Determine the (X, Y) coordinate at the center of the cell enclosing the given text.  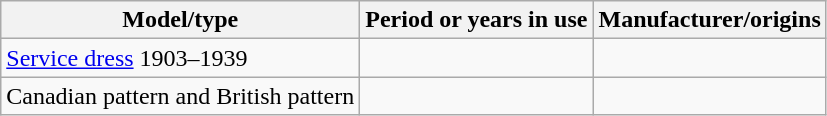
Service dress 1903–1939 (180, 58)
Period or years in use (476, 20)
Model/type (180, 20)
Canadian pattern and British pattern (180, 96)
Manufacturer/origins (710, 20)
